Provide the [X, Y] coordinate of the cell's center where the given text is located.  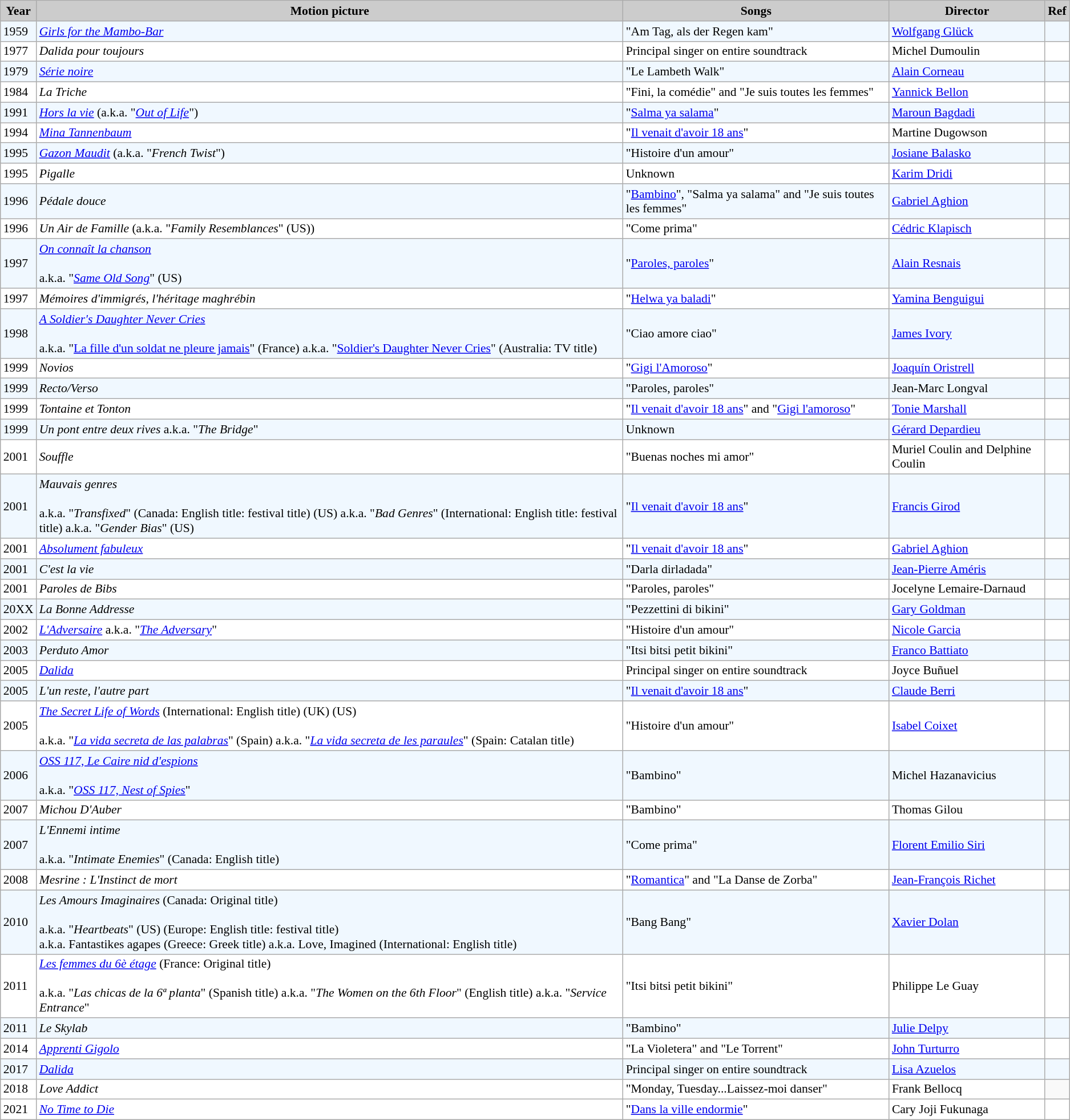
1977 [18, 51]
Un pont entre deux rives a.k.a. "The Bridge" [330, 429]
"Fini, la comédie" and "Je suis toutes les femmes" [756, 92]
2017 [18, 1069]
"Salma ya salama" [756, 112]
L'Adversaire a.k.a. "The Adversary" [330, 630]
Motion picture [330, 11]
Xavier Dolan [967, 922]
Frank Bellocq [967, 1089]
Dalida pour toujours [330, 51]
"Romantica" and "La Danse de Zorba" [756, 880]
Love Addict [330, 1089]
Cédric Klapisch [967, 229]
Yannick Bellon [967, 92]
Le Skylab [330, 1029]
No Time to Die [330, 1110]
On connaît la chanson a.k.a. "Same Old Song" (US) [330, 264]
Un Air de Famille (a.k.a. "Family Resemblances" (US)) [330, 229]
1998 [18, 333]
James Ivory [967, 333]
"Gigi l'Amoroso" [756, 368]
Cary Joji Fukunaga [967, 1110]
"Darla dirladada" [756, 569]
Michel Hazanavicius [967, 775]
"Dans la ville endormie" [756, 1110]
Maroun Bagdadi [967, 112]
1991 [18, 112]
Série noire [330, 72]
Tonie Marshall [967, 409]
Girls for the Mambo-Bar [330, 31]
2014 [18, 1049]
"Bambino", "Salma ya salama" and "Je suis toutes les femmes" [756, 201]
1959 [18, 31]
Franco Battiato [967, 650]
Songs [756, 11]
1984 [18, 92]
Mémoires d'immigrés, l'héritage maghrébin [330, 299]
Jean-Pierre Améris [967, 569]
Thomas Gilou [967, 810]
Apprenti Gigolo [330, 1049]
Recto/Verso [330, 389]
Jocelyne Lemaire-Darnaud [967, 589]
Jean-François Richet [967, 880]
Josiane Balasko [967, 154]
2021 [18, 1110]
Nicole Garcia [967, 630]
Mina Tannenbaum [330, 133]
La Bonne Addresse [330, 610]
Novios [330, 368]
Pigalle [330, 174]
Paroles de Bibs [330, 589]
20XX [18, 610]
Isabel Coixet [967, 726]
L'Ennemi intimea.k.a. "Intimate Enemies" (Canada: English title) [330, 845]
Florent Emilio Siri [967, 845]
"Monday, Tuesday...Laissez-moi danser" [756, 1089]
2006 [18, 775]
Souffle [330, 457]
"Bang Bang" [756, 922]
2018 [18, 1089]
Alain Corneau [967, 72]
1994 [18, 133]
Alain Resnais [967, 264]
L'un reste, l'autre part [330, 691]
Absolument fabuleux [330, 549]
Wolfgang Glück [967, 31]
"Helwa ya baladi" [756, 299]
2008 [18, 880]
Martine Dugowson [967, 133]
"Am Tag, als der Regen kam" [756, 31]
Julie Delpy [967, 1029]
"Il venait d'avoir 18 ans" and "Gigi l'amoroso" [756, 409]
2002 [18, 630]
Gary Goldman [967, 610]
Joyce Buñuel [967, 671]
"Pezzettini di bikini" [756, 610]
Philippe Le Guay [967, 986]
Joaquín Oristrell [967, 368]
Perduto Amor [330, 650]
Michou D'Auber [330, 810]
Francis Girod [967, 506]
Yamina Benguigui [967, 299]
OSS 117, Le Caire nid d'espionsa.k.a. "OSS 117, Nest of Spies" [330, 775]
2003 [18, 650]
Jean-Marc Longval [967, 389]
Karim Dridi [967, 174]
2010 [18, 922]
Claude Berri [967, 691]
Gérard Depardieu [967, 429]
C'est la vie [330, 569]
"Buenas noches mi amor" [756, 457]
John Turturro [967, 1049]
Pédale douce [330, 201]
"La Violetera" and "Le Torrent" [756, 1049]
Year [18, 11]
La Triche [330, 92]
Michel Dumoulin [967, 51]
Muriel Coulin and Delphine Coulin [967, 457]
Director [967, 11]
Tontaine et Tonton [330, 409]
Hors la vie (a.k.a. "Out of Life") [330, 112]
Mesrine : L'Instinct de mort [330, 880]
1979 [18, 72]
Gazon Maudit (a.k.a. "French Twist") [330, 154]
Ref [1057, 11]
Lisa Azuelos [967, 1069]
"Ciao amore ciao" [756, 333]
"Le Lambeth Walk" [756, 72]
